Detect which cell encompasses the target text, then output its (X, Y) center coordinate. 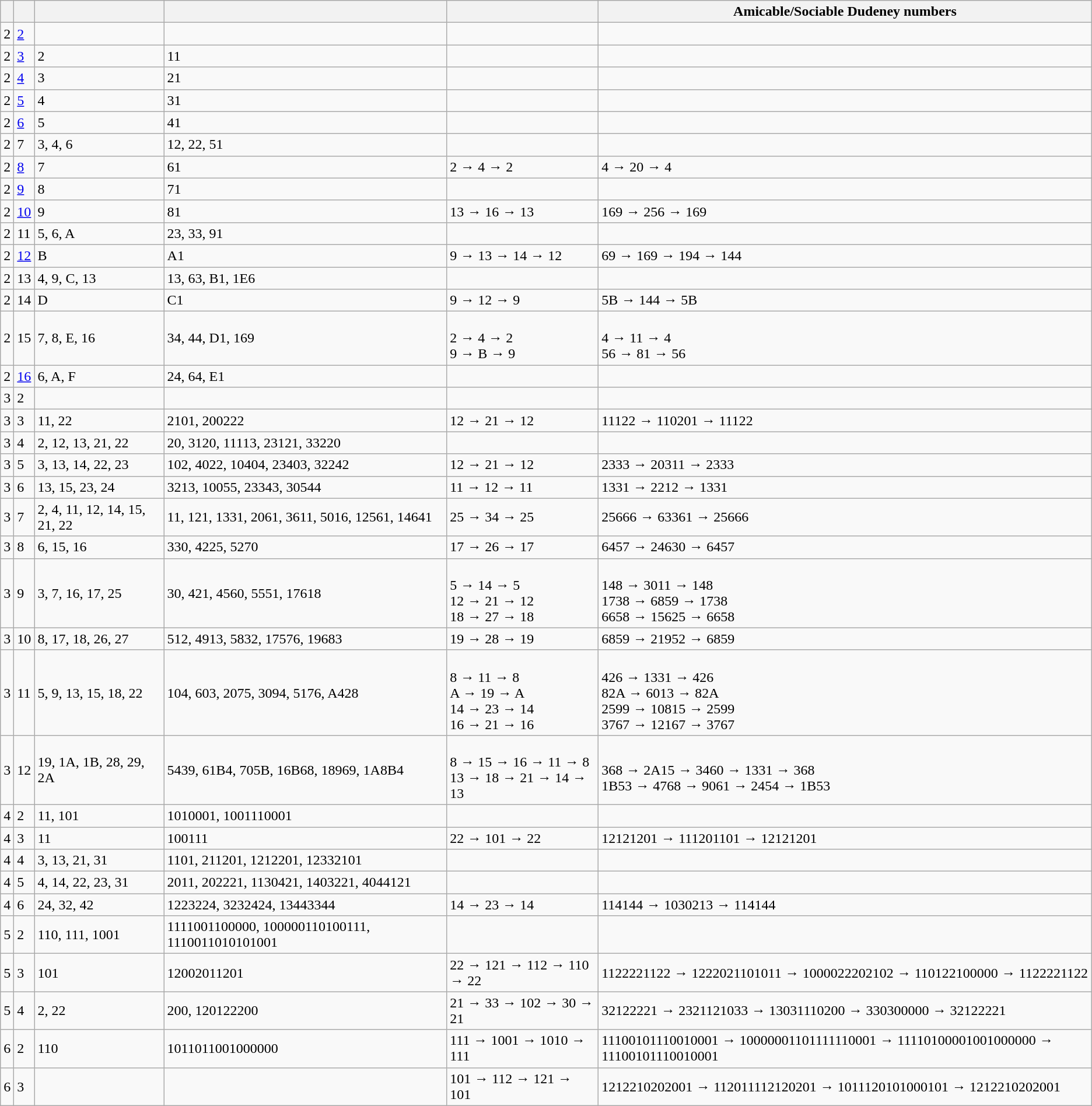
368 → 2A15 → 3460 → 1331 → 3681B53 → 4768 → 9061 → 2454 → 1B53 (845, 770)
3213, 10055, 23343, 30544 (306, 487)
34, 44, D1, 169 (306, 338)
23, 33, 91 (306, 233)
512, 4913, 5832, 17576, 19683 (306, 639)
2, 4, 11, 12, 14, 15, 21, 22 (99, 517)
1122221122 → 1222021101011 → 1000022202102 → 110122100000 → 1122221122 (845, 973)
4, 14, 22, 23, 31 (99, 883)
9 → 13 → 14 → 12 (523, 256)
5 → 14 → 512 → 21 → 1218 → 27 → 18 (523, 593)
9 → 12 → 9 (523, 300)
19 → 28 → 19 (523, 639)
114144 → 1030213 → 114144 (845, 905)
426 → 1331 → 42682A → 6013 → 82A2599 → 10815 → 25993767 → 12167 → 3767 (845, 692)
5, 9, 13, 15, 18, 22 (99, 692)
11, 22 (99, 421)
20, 3120, 11113, 23121, 33220 (306, 443)
104, 603, 2075, 3094, 5176, A428 (306, 692)
22 → 101 → 22 (523, 838)
69 → 169 → 194 → 144 (845, 256)
5B → 144 → 5B (845, 300)
5439, 61B4, 705B, 16B68, 18969, 1A8B4 (306, 770)
17 → 26 → 17 (523, 547)
16 (24, 376)
31 (306, 100)
3, 13, 21, 31 (99, 860)
24, 32, 42 (99, 905)
19, 1A, 1B, 28, 29, 2A (99, 770)
8, 17, 18, 26, 27 (99, 639)
61 (306, 167)
41 (306, 123)
11100101110010001 → 10000001101111110001 → 11110100001001000000 → 11100101110010001 (845, 1049)
3, 7, 16, 17, 25 (99, 593)
13, 63, B1, 1E6 (306, 278)
11122 → 110201 → 11122 (845, 421)
81 (306, 211)
101 (99, 973)
30, 421, 4560, 5551, 17618 (306, 593)
148 → 3011 → 1481738 → 6859 → 17386658 → 15625 → 6658 (845, 593)
100111 (306, 838)
8 → 11 → 8A → 19 → A14 → 23 → 1416 → 21 → 16 (523, 692)
330, 4225, 5270 (306, 547)
12121201 → 111201101 → 12121201 (845, 838)
14 (24, 300)
A1 (306, 256)
25 → 34 → 25 (523, 517)
14 → 23 → 14 (523, 905)
2, 12, 13, 21, 22 (99, 443)
12002011201 (306, 973)
2 → 4 → 29 → B → 9 (523, 338)
13, 15, 23, 24 (99, 487)
169 → 256 → 169 (845, 211)
32122221 → 2321121033 → 13031110200 → 330300000 → 32122221 (845, 1010)
4 → 11 → 456 → 81 → 56 (845, 338)
7, 8, E, 16 (99, 338)
15 (24, 338)
102, 4022, 10404, 23403, 32242 (306, 465)
8 → 15 → 16 → 11 → 813 → 18 → 21 → 14 → 13 (523, 770)
6457 → 24630 → 6457 (845, 547)
11 → 12 → 11 (523, 487)
1101, 211201, 1212201, 12332101 (306, 860)
12, 22, 51 (306, 145)
2101, 200222 (306, 421)
4 → 20 → 4 (845, 167)
5, 6, A (99, 233)
6, A, F (99, 376)
71 (306, 189)
13 → 16 → 13 (523, 211)
2011, 202221, 1130421, 1403221, 4044121 (306, 883)
2, 22 (99, 1010)
3, 4, 6 (99, 145)
2 → 4 → 2 (523, 167)
13 (24, 278)
1212210202001 → 112011112120201 → 1011120101000101 → 1212210202001 (845, 1086)
24, 64, E1 (306, 376)
200, 120122200 (306, 1010)
110, 111, 1001 (99, 935)
4, 9, C, 13 (99, 278)
110 (99, 1049)
1111001100000, 100000110100111, 1110011010101001 (306, 935)
22 → 121 → 112 → 110 → 22 (523, 973)
D (99, 300)
11, 121, 1331, 2061, 3611, 5016, 12561, 14641 (306, 517)
1331 → 2212 → 1331 (845, 487)
B (99, 256)
6, 15, 16 (99, 547)
1010001, 1001110001 (306, 815)
111 → 1001 → 1010 → 111 (523, 1049)
2333 → 20311 → 2333 (845, 465)
C1 (306, 300)
3, 13, 14, 22, 23 (99, 465)
Amicable/Sociable Dudeney numbers (845, 12)
11, 101 (99, 815)
25666 → 63361 → 25666 (845, 517)
101 → 112 → 121 → 101 (523, 1086)
21 (306, 78)
1011011001000000 (306, 1049)
21 → 33 → 102 → 30 → 21 (523, 1010)
1223224, 3232424, 13443344 (306, 905)
6859 → 21952 → 6859 (845, 639)
